Output the (x, y) coordinate of the center of the cell containing the given text.  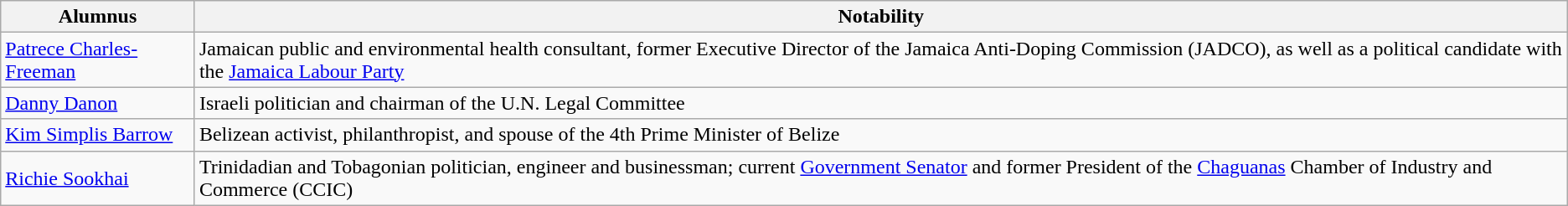
Israeli politician and chairman of the U.N. Legal Committee (881, 103)
Alumnus (98, 17)
Kim Simplis Barrow (98, 135)
Danny Danon (98, 103)
Belizean activist, philanthropist, and spouse of the 4th Prime Minister of Belize (881, 135)
Richie Sookhai (98, 178)
Patrece Charles-Freeman (98, 60)
Notability (881, 17)
